Output the [x, y] coordinate of the center of the cell containing the given text.  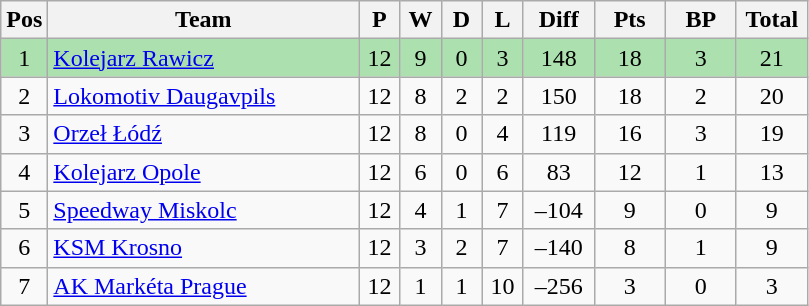
D [462, 20]
W [420, 20]
Diff [558, 20]
Total [772, 20]
150 [558, 96]
21 [772, 58]
L [502, 20]
10 [502, 286]
Kolejarz Rawicz [204, 58]
BP [700, 20]
20 [772, 96]
Pts [630, 20]
83 [558, 172]
Orzeł Łódź [204, 134]
5 [24, 210]
13 [772, 172]
148 [558, 58]
Kolejarz Opole [204, 172]
–104 [558, 210]
Lokomotiv Daugavpils [204, 96]
Team [204, 20]
Pos [24, 20]
119 [558, 134]
Speedway Miskolc [204, 210]
16 [630, 134]
P [380, 20]
19 [772, 134]
AK Markéta Prague [204, 286]
KSM Krosno [204, 248]
–140 [558, 248]
–256 [558, 286]
